Search for the cell housing the specified text and yield its (x, y) center coordinate. 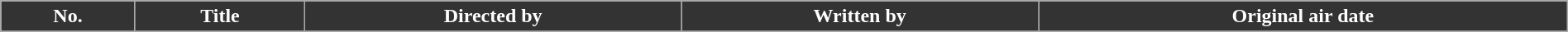
No. (68, 16)
Written by (860, 16)
Original air date (1303, 16)
Title (220, 16)
Directed by (493, 16)
